Pinpoint the cell where the given text exists, returning its [X, Y] midpoint coordinate. 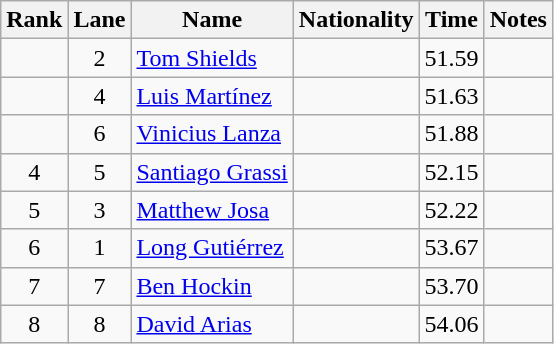
Vinicius Lanza [212, 134]
Lane [100, 20]
Nationality [356, 20]
51.59 [452, 58]
52.15 [452, 172]
David Arias [212, 324]
3 [100, 210]
Long Gutiérrez [212, 248]
Time [452, 20]
Name [212, 20]
53.70 [452, 286]
53.67 [452, 248]
52.22 [452, 210]
51.63 [452, 96]
54.06 [452, 324]
Luis Martínez [212, 96]
2 [100, 58]
Notes [518, 20]
Matthew Josa [212, 210]
Ben Hockin [212, 286]
1 [100, 248]
51.88 [452, 134]
Santiago Grassi [212, 172]
Tom Shields [212, 58]
Rank [34, 20]
